For the text-containing cell, return its midpoint in (X, Y) coordinate format. 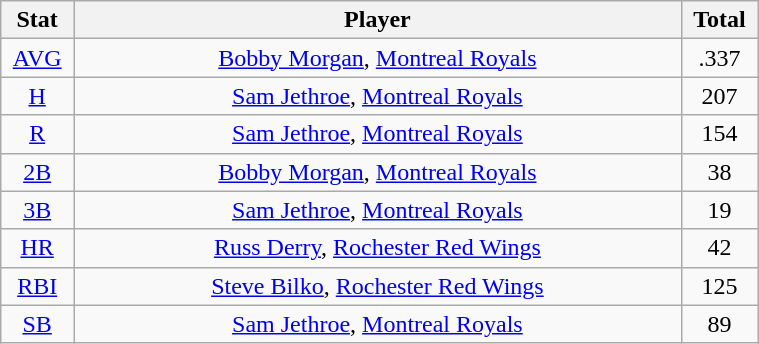
RBI (38, 286)
SB (38, 324)
Russ Derry, Rochester Red Wings (378, 248)
Steve Bilko, Rochester Red Wings (378, 286)
Player (378, 20)
38 (719, 172)
42 (719, 248)
2B (38, 172)
R (38, 134)
.337 (719, 58)
Total (719, 20)
125 (719, 286)
89 (719, 324)
207 (719, 96)
HR (38, 248)
19 (719, 210)
3B (38, 210)
Stat (38, 20)
H (38, 96)
154 (719, 134)
AVG (38, 58)
